Provide the (x, y) coordinate of the cell's center where the given text is located.  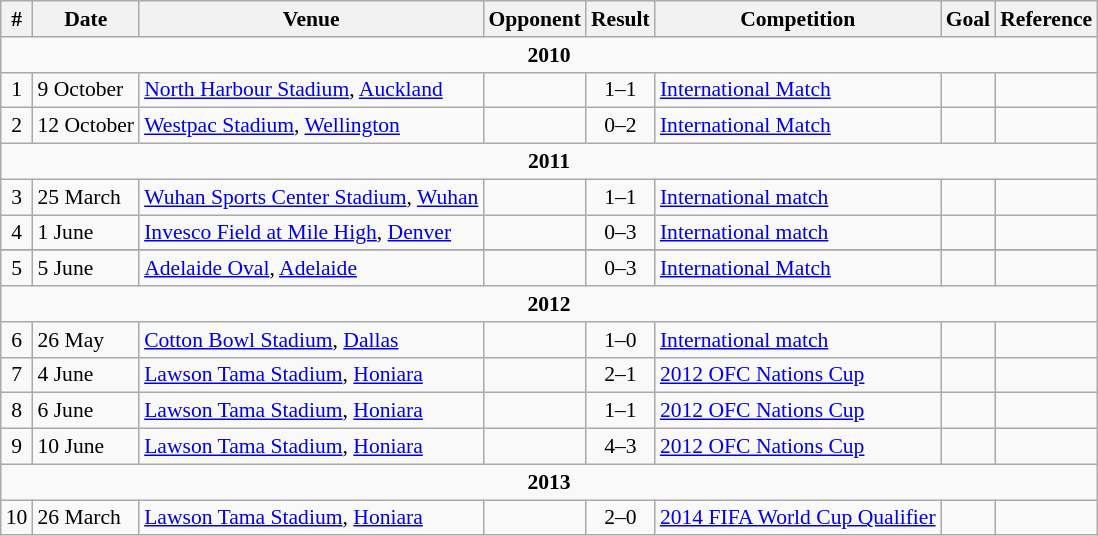
2012 (549, 304)
1 (17, 90)
9 October (86, 90)
Date (86, 19)
10 June (86, 447)
3 (17, 197)
North Harbour Stadium, Auckland (311, 90)
4 June (86, 375)
2013 (549, 482)
Wuhan Sports Center Stadium, Wuhan (311, 197)
6 (17, 340)
6 June (86, 411)
10 (17, 518)
9 (17, 447)
4 (17, 233)
Invesco Field at Mile High, Denver (311, 233)
0–2 (620, 126)
5 June (86, 269)
4–3 (620, 447)
Opponent (534, 19)
25 March (86, 197)
8 (17, 411)
5 (17, 269)
Cotton Bowl Stadium, Dallas (311, 340)
1 June (86, 233)
# (17, 19)
26 March (86, 518)
12 October (86, 126)
Adelaide Oval, Adelaide (311, 269)
2011 (549, 162)
26 May (86, 340)
Result (620, 19)
2 (17, 126)
1–0 (620, 340)
Goal (968, 19)
2–0 (620, 518)
Competition (798, 19)
Venue (311, 19)
Westpac Stadium, Wellington (311, 126)
2–1 (620, 375)
7 (17, 375)
Reference (1046, 19)
2010 (549, 55)
2014 FIFA World Cup Qualifier (798, 518)
